Output the (x, y) coordinate of the center of the cell containing the given text.  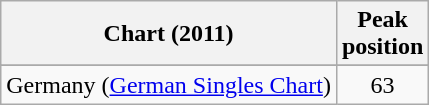
Peakposition (382, 34)
Germany (German Singles Chart) (169, 85)
Chart (2011) (169, 34)
63 (382, 85)
